Output the [X, Y] coordinate of the center of the cell containing the given text.  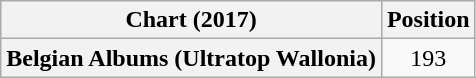
193 [428, 58]
Chart (2017) [192, 20]
Position [428, 20]
Belgian Albums (Ultratop Wallonia) [192, 58]
